Capture the cell that displays the provided text and extract its [X, Y] central coordinate. 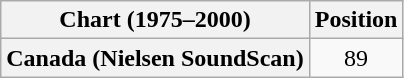
Position [356, 20]
89 [356, 58]
Canada (Nielsen SoundScan) [155, 58]
Chart (1975–2000) [155, 20]
